Capture the cell that displays the provided text and extract its (X, Y) central coordinate. 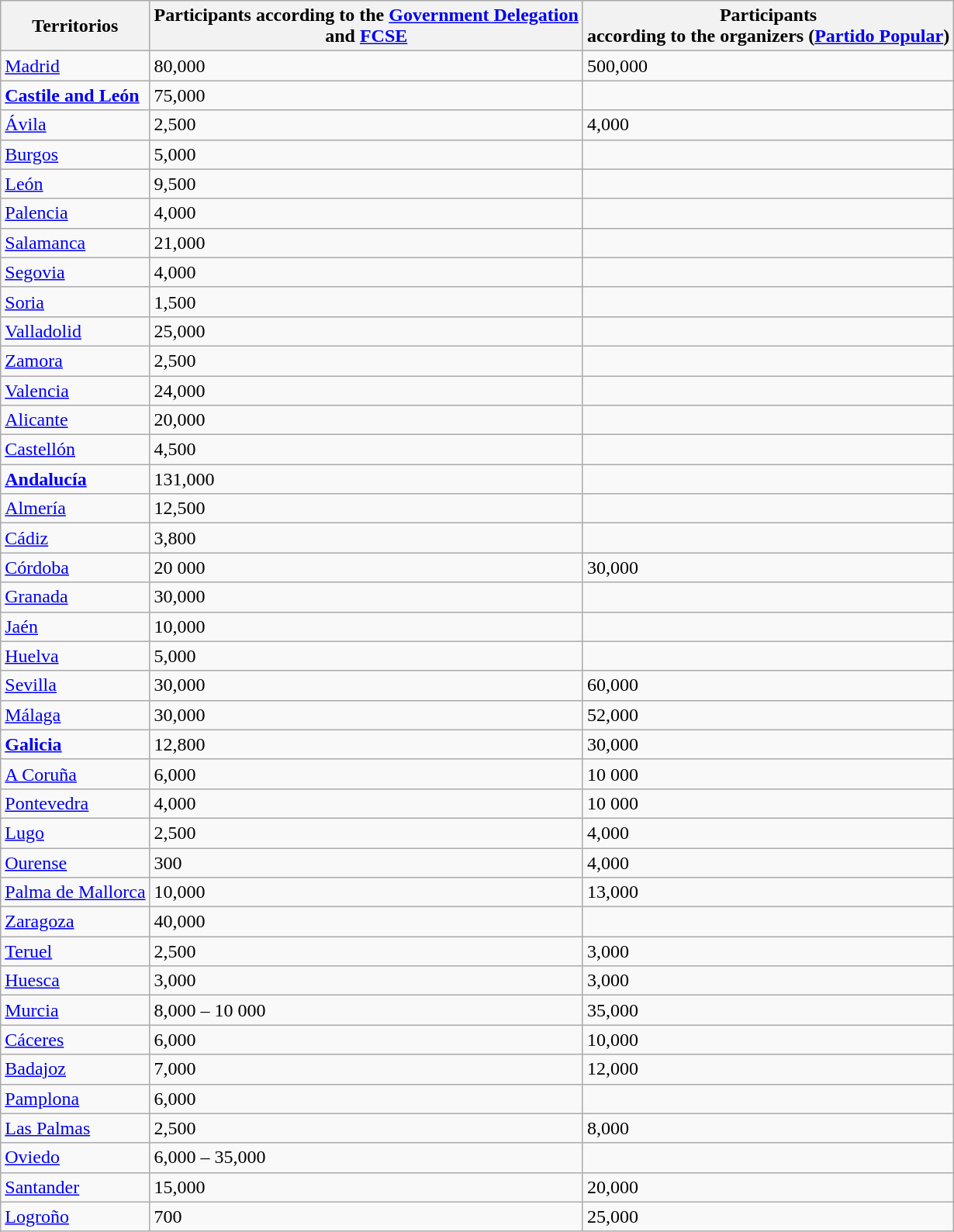
Segovia (75, 272)
12,500 (366, 509)
Lugo (75, 833)
Zaragoza (75, 922)
Galicia (75, 744)
Málaga (75, 715)
24,000 (366, 390)
Las Palmas (75, 1128)
12,000 (768, 1069)
Cáceres (75, 1040)
A Coruña (75, 774)
Murcia (75, 1010)
9,500 (366, 184)
Zamora (75, 361)
León (75, 184)
Pontevedra (75, 803)
Participantsaccording to the organizers (Partido Popular) (768, 26)
700 (366, 1216)
Badajoz (75, 1069)
8,000 – 10 000 (366, 1010)
3,800 (366, 538)
12,800 (366, 744)
Logroño (75, 1216)
131,000 (366, 479)
Ourense (75, 863)
Sevilla (75, 685)
15,000 (366, 1187)
Oviedo (75, 1158)
52,000 (768, 715)
Ávila (75, 125)
6,000 – 35,000 (366, 1158)
Teruel (75, 951)
7,000 (366, 1069)
Territorios (75, 26)
1,500 (366, 302)
Participants according to the Government Delegationand FCSE (366, 26)
35,000 (768, 1010)
Cádiz (75, 538)
Madrid (75, 66)
21,000 (366, 243)
Palma de Mallorca (75, 892)
Jaén (75, 626)
Burgos (75, 154)
Castellón (75, 450)
Santander (75, 1187)
Alicante (75, 420)
300 (366, 863)
Palencia (75, 213)
Pamplona (75, 1099)
Córdoba (75, 568)
20 000 (366, 568)
60,000 (768, 685)
Castile and León (75, 95)
Soria (75, 302)
Andalucía (75, 479)
Granada (75, 597)
Salamanca (75, 243)
Valencia (75, 390)
80,000 (366, 66)
13,000 (768, 892)
4,500 (366, 450)
Valladolid (75, 331)
Almería (75, 509)
8,000 (768, 1128)
75,000 (366, 95)
Huelva (75, 656)
40,000 (366, 922)
500,000 (768, 66)
Huesca (75, 981)
